Identify which cell holds the provided text, then report its [x, y] central coordinate. 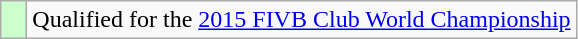
Qualified for the 2015 FIVB Club World Championship [302, 20]
